Provide the [X, Y] coordinate of the cell's center where the given text is located.  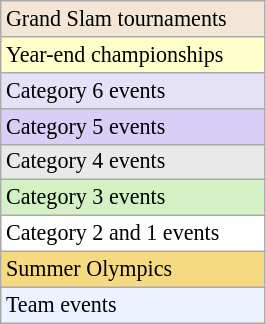
Category 3 events [133, 198]
Category 4 events [133, 162]
Year-end championships [133, 54]
Category 5 events [133, 126]
Category 2 and 1 events [133, 233]
Summer Olympics [133, 269]
Category 6 events [133, 90]
Grand Slam tournaments [133, 18]
Team events [133, 305]
